Return (x, y) of the center of cell containing provided text 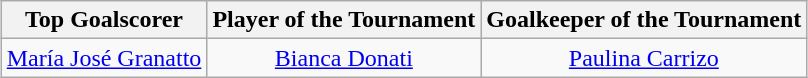
María José Granatto (104, 58)
Bianca Donati (344, 58)
Goalkeeper of the Tournament (644, 20)
Top Goalscorer (104, 20)
Player of the Tournament (344, 20)
Paulina Carrizo (644, 58)
